Locate the cell with the specified text and output its (X, Y) center coordinate. 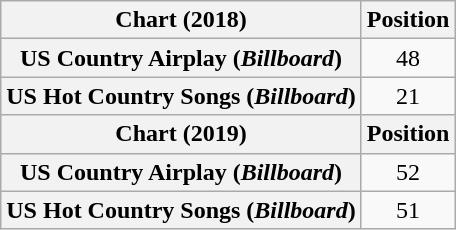
Chart (2019) (181, 134)
21 (408, 96)
51 (408, 210)
48 (408, 58)
Chart (2018) (181, 20)
52 (408, 172)
